Detect which cell encompasses the target text, then output its [X, Y] center coordinate. 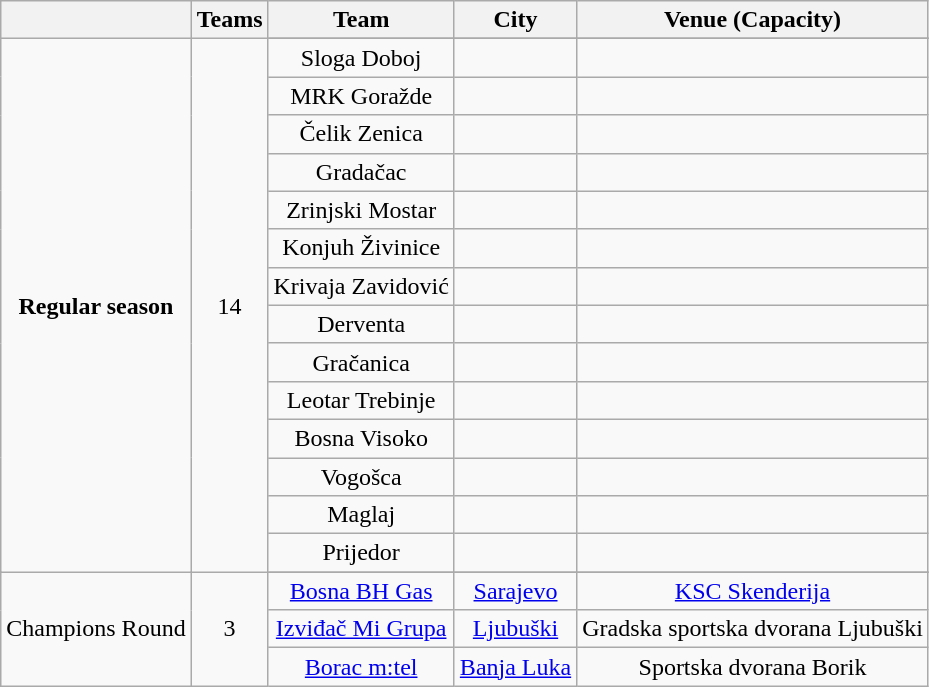
Leotar Trebinje [361, 400]
Venue (Capacity) [753, 20]
Zrinjski Mostar [361, 210]
KSC Skenderija [753, 591]
Gradska sportska dvorana Ljubuški [753, 629]
Maglaj [361, 515]
Derventa [361, 324]
Vogošca [361, 477]
Krivaja Zavidović [361, 286]
3 [230, 629]
Teams [230, 20]
Banja Luka [515, 667]
Regular season [96, 306]
Team [361, 20]
14 [230, 306]
Gračanica [361, 362]
Gradačac [361, 172]
Sarajevo [515, 591]
Bosna Visoko [361, 438]
Sloga Doboj [361, 58]
Izviđač Mi Grupa [361, 629]
Borac m:tel [361, 667]
Prijedor [361, 553]
Konjuh Živinice [361, 248]
City [515, 20]
Sportska dvorana Borik [753, 667]
Ljubuški [515, 629]
MRK Goražde [361, 96]
Bosna BH Gas [361, 591]
Čelik Zenica [361, 134]
Champions Round [96, 629]
